Scan for the cell matching the given text and deliver its [X, Y] coordinate at center. 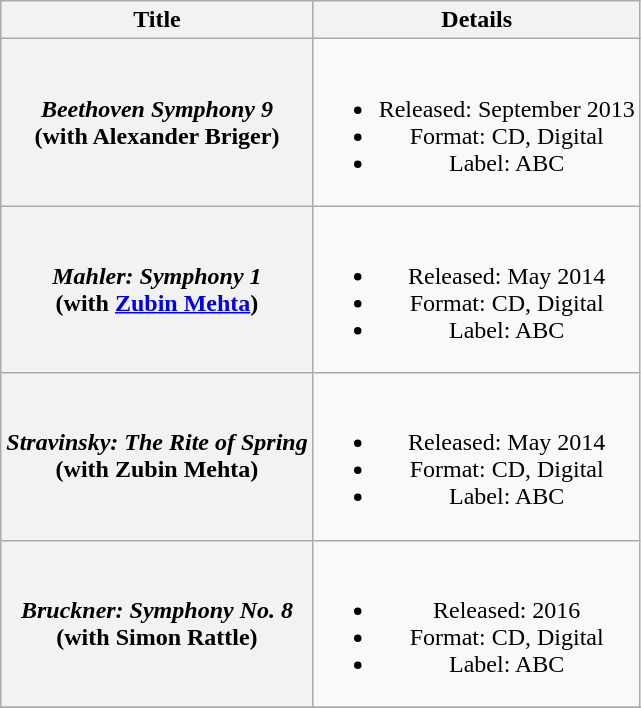
Title [157, 20]
Beethoven Symphony 9 (with Alexander Briger) [157, 122]
Released: 2016Format: CD, DigitalLabel: ABC [476, 624]
Details [476, 20]
Stravinsky: The Rite of Spring (with Zubin Mehta) [157, 456]
Mahler: Symphony 1 (with Zubin Mehta) [157, 290]
Bruckner: Symphony No. 8 (with Simon Rattle) [157, 624]
Released: September 2013Format: CD, DigitalLabel: ABC [476, 122]
